Scan for the cell matching the given text and deliver its [X, Y] coordinate at center. 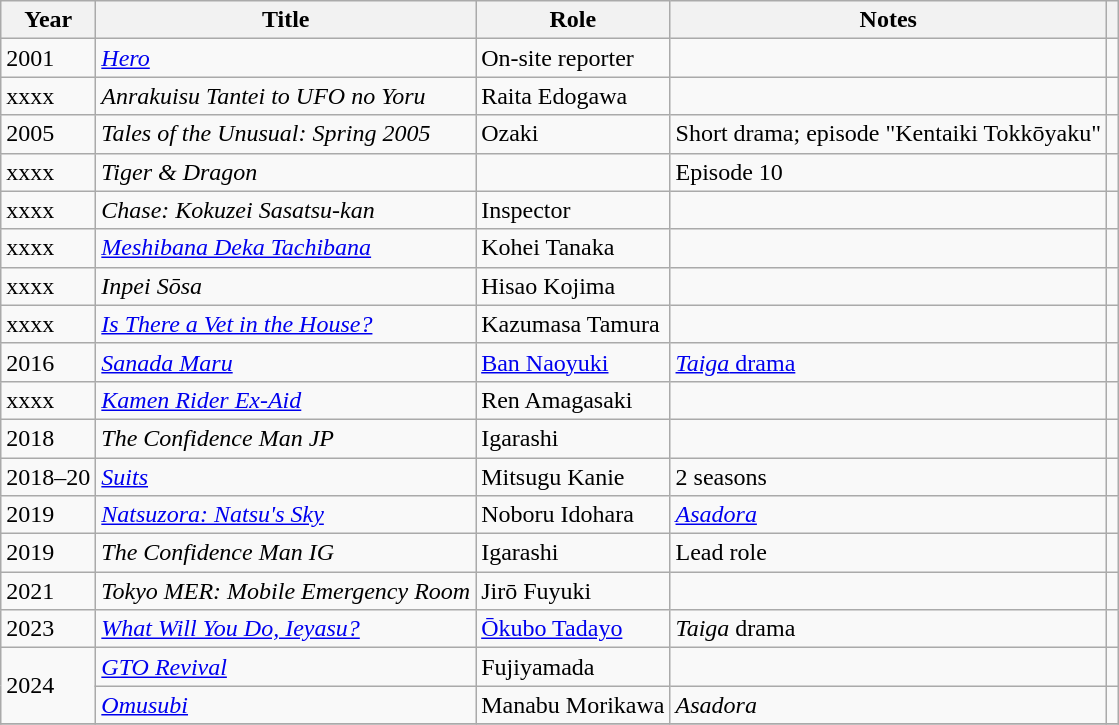
Tales of the Unusual: Spring 2005 [286, 134]
2018 [48, 438]
2 seasons [888, 477]
Notes [888, 20]
Mitsugu Kanie [573, 477]
2016 [48, 362]
Suits [286, 477]
Raita Edogawa [573, 96]
2023 [48, 629]
Hero [286, 58]
Year [48, 20]
Ren Amagasaki [573, 400]
Inpei Sōsa [286, 286]
Episode 10 [888, 172]
On-site reporter [573, 58]
Tokyo MER: Mobile Emergency Room [286, 591]
Omusubi [286, 705]
Title [286, 20]
Jirō Fuyuki [573, 591]
2021 [48, 591]
Ban Naoyuki [573, 362]
Kohei Tanaka [573, 248]
Anrakuisu Tantei to UFO no Yoru [286, 96]
2001 [48, 58]
Kamen Rider Ex-Aid [286, 400]
Inspector [573, 210]
Kazumasa Tamura [573, 324]
2018–20 [48, 477]
Role [573, 20]
Meshibana Deka Tachibana [286, 248]
Fujiyamada [573, 667]
2024 [48, 686]
Hisao Kojima [573, 286]
Tiger & Dragon [286, 172]
Manabu Morikawa [573, 705]
Chase: Kokuzei Sasatsu-kan [286, 210]
The Confidence Man IG [286, 553]
Ozaki [573, 134]
Ōkubo Tadayo [573, 629]
Is There a Vet in the House? [286, 324]
Lead role [888, 553]
Sanada Maru [286, 362]
2005 [48, 134]
Natsuzora: Natsu's Sky [286, 515]
What Will You Do, Ieyasu? [286, 629]
GTO Revival [286, 667]
Noboru Idohara [573, 515]
Short drama; episode "Kentaiki Tokkōyaku" [888, 134]
The Confidence Man JP [286, 438]
